Detect which cell encompasses the target text, then output its [X, Y] center coordinate. 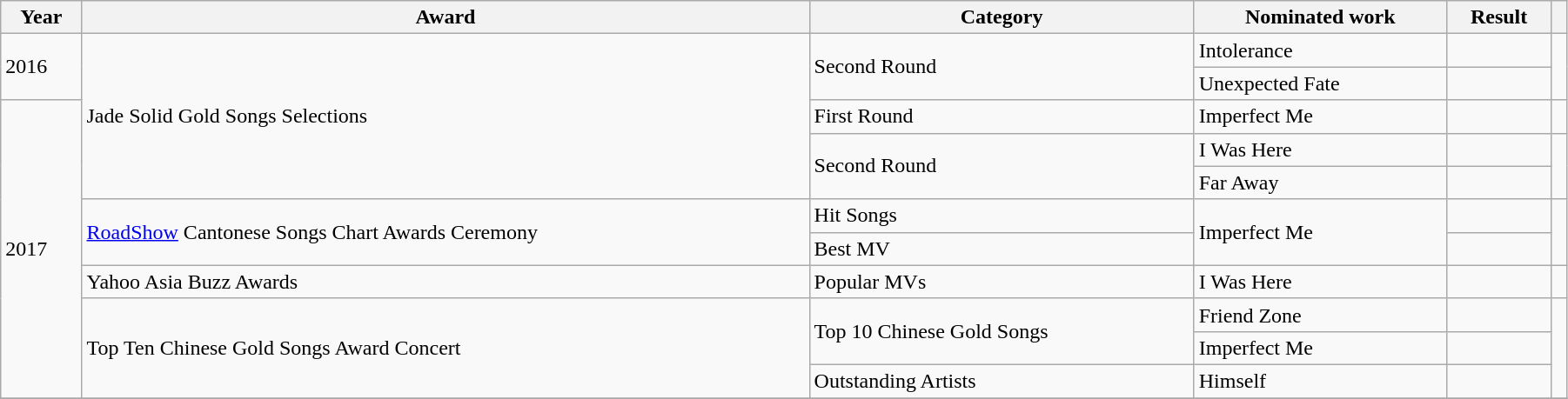
Outstanding Artists [1002, 381]
Top Ten Chinese Gold Songs Award Concert [446, 348]
Result [1498, 17]
2016 [42, 67]
Top 10 Chinese Gold Songs [1002, 331]
Unexpected Fate [1320, 83]
Year [42, 17]
First Round [1002, 116]
RoadShow Cantonese Songs Chart Awards Ceremony [446, 232]
Award [446, 17]
Friend Zone [1320, 315]
Best MV [1002, 249]
Intolerance [1320, 50]
2017 [42, 249]
Hit Songs [1002, 216]
Nominated work [1320, 17]
Yahoo Asia Buzz Awards [446, 282]
Himself [1320, 381]
Popular MVs [1002, 282]
Category [1002, 17]
Far Away [1320, 183]
Jade Solid Gold Songs Selections [446, 116]
